Return [x, y] of the center of cell containing provided text 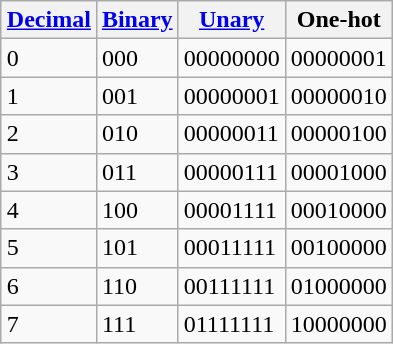
1 [48, 96]
00000011 [232, 134]
00000010 [338, 96]
00000100 [338, 134]
01000000 [338, 286]
Binary [137, 20]
0 [48, 58]
6 [48, 286]
00001000 [338, 172]
4 [48, 210]
00000111 [232, 172]
101 [137, 248]
100 [137, 210]
00111111 [232, 286]
00001111 [232, 210]
Decimal [48, 20]
One-hot [338, 20]
00010000 [338, 210]
5 [48, 248]
011 [137, 172]
01111111 [232, 324]
00100000 [338, 248]
2 [48, 134]
001 [137, 96]
111 [137, 324]
00000000 [232, 58]
000 [137, 58]
00011111 [232, 248]
Unary [232, 20]
7 [48, 324]
010 [137, 134]
10000000 [338, 324]
110 [137, 286]
3 [48, 172]
